For the text-containing cell, return its midpoint in [X, Y] coordinate format. 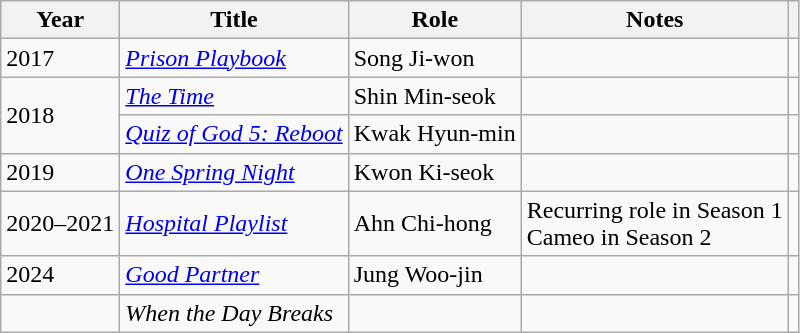
Kwon Ki-seok [434, 172]
Ahn Chi-hong [434, 224]
2017 [60, 58]
Prison Playbook [234, 58]
Hospital Playlist [234, 224]
Role [434, 20]
Shin Min-seok [434, 96]
Notes [654, 20]
Title [234, 20]
Jung Woo-jin [434, 275]
Quiz of God 5: Reboot [234, 134]
Recurring role in Season 1Cameo in Season 2 [654, 224]
2020–2021 [60, 224]
Year [60, 20]
Kwak Hyun-min [434, 134]
The Time [234, 96]
2024 [60, 275]
One Spring Night [234, 172]
Good Partner [234, 275]
Song Ji-won [434, 58]
When the Day Breaks [234, 313]
2018 [60, 115]
2019 [60, 172]
